From the cell containing the given text, extract its center point as [x, y] coordinate. 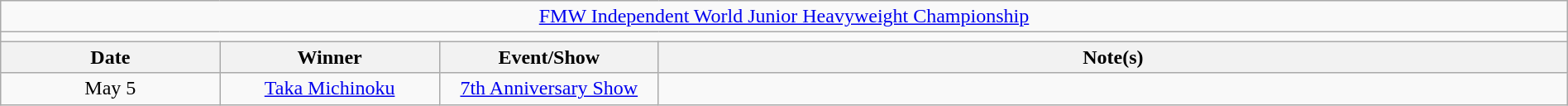
Date [111, 57]
May 5 [111, 89]
7th Anniversary Show [549, 89]
Note(s) [1113, 57]
Taka Michinoku [329, 89]
Event/Show [549, 57]
Winner [329, 57]
FMW Independent World Junior Heavyweight Championship [784, 17]
